For the text-containing cell, return its midpoint in (x, y) coordinate format. 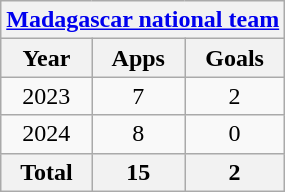
Total (46, 172)
Madagascar national team (143, 20)
8 (138, 134)
15 (138, 172)
Year (46, 58)
2023 (46, 96)
2024 (46, 134)
7 (138, 96)
0 (234, 134)
Goals (234, 58)
Apps (138, 58)
